Pinpoint the cell where the given text exists, returning its (x, y) midpoint coordinate. 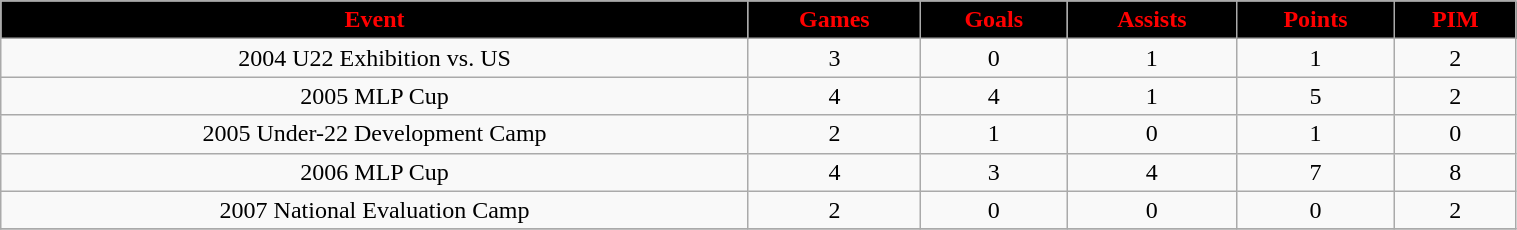
PIM (1455, 20)
2005 MLP Cup (375, 96)
8 (1455, 172)
2004 U22 Exhibition vs. US (375, 58)
Games (834, 20)
2005 Under-22 Development Camp (375, 134)
5 (1315, 96)
Points (1315, 20)
Assists (1152, 20)
2006 MLP Cup (375, 172)
Event (375, 20)
Goals (994, 20)
2007 National Evaluation Camp (375, 210)
7 (1315, 172)
